For the text-containing cell, return its midpoint in (X, Y) coordinate format. 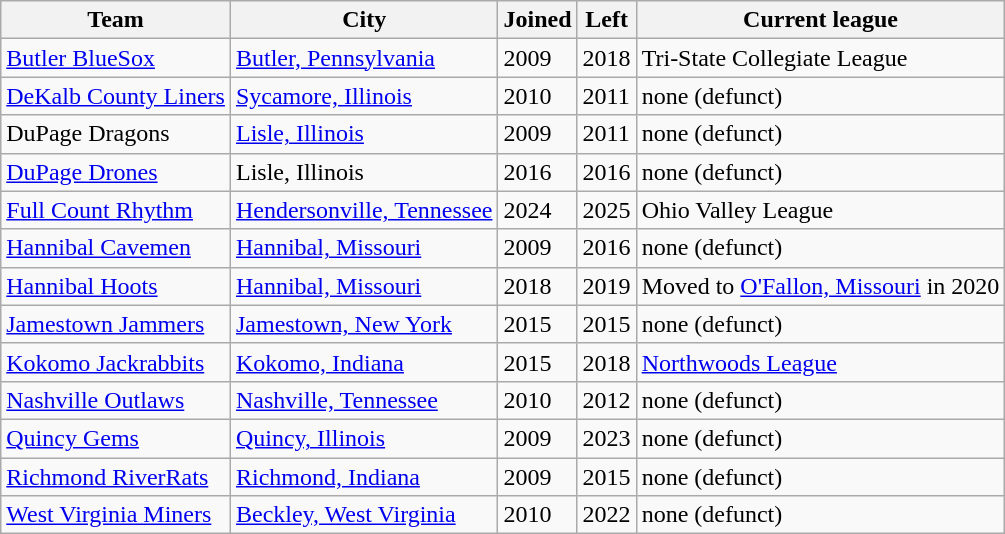
2012 (606, 400)
Hannibal Cavemen (116, 248)
West Virginia Miners (116, 515)
2019 (606, 286)
Richmond RiverRats (116, 477)
Jamestown, New York (364, 324)
DuPage Dragons (116, 134)
Nashville, Tennessee (364, 400)
Moved to O'Fallon, Missouri in 2020 (820, 286)
Ohio Valley League (820, 210)
Butler, Pennsylvania (364, 58)
Left (606, 20)
Kokomo Jackrabbits (116, 362)
Sycamore, Illinois (364, 96)
2022 (606, 515)
DuPage Drones (116, 172)
Joined (538, 20)
Current league (820, 20)
Tri-State Collegiate League (820, 58)
Beckley, West Virginia (364, 515)
Full Count Rhythm (116, 210)
Jamestown Jammers (116, 324)
Team (116, 20)
Quincy, Illinois (364, 438)
Hendersonville, Tennessee (364, 210)
Kokomo, Indiana (364, 362)
Hannibal Hoots (116, 286)
Quincy Gems (116, 438)
2025 (606, 210)
DeKalb County Liners (116, 96)
Nashville Outlaws (116, 400)
Butler BlueSox (116, 58)
2024 (538, 210)
2023 (606, 438)
City (364, 20)
Richmond, Indiana (364, 477)
Northwoods League (820, 362)
